Search for the cell housing the specified text and yield its (x, y) center coordinate. 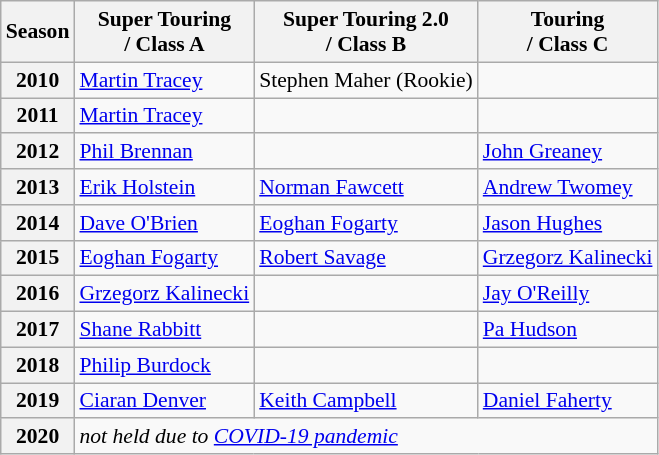
2018 (38, 365)
2019 (38, 401)
Touring / Class C (568, 32)
Shane Rabbitt (164, 330)
Jay O'Reilly (568, 294)
2010 (38, 80)
Daniel Faherty (568, 401)
Erik Holstein (164, 187)
2011 (38, 116)
2020 (38, 437)
Philip Burdock (164, 365)
Andrew Twomey (568, 187)
Super Touring 2.0 / Class B (366, 32)
not held due to COVID-19 pandemic (366, 437)
2015 (38, 258)
2012 (38, 152)
Super Touring / Class A (164, 32)
John Greaney (568, 152)
Stephen Maher (Rookie) (366, 80)
Keith Campbell (366, 401)
Jason Hughes (568, 223)
Season (38, 32)
Dave O'Brien (164, 223)
2013 (38, 187)
Phil Brennan (164, 152)
Ciaran Denver (164, 401)
2017 (38, 330)
2016 (38, 294)
Norman Fawcett (366, 187)
Robert Savage (366, 258)
Pa Hudson (568, 330)
2014 (38, 223)
